Pinpoint the cell where the given text exists, returning its [X, Y] midpoint coordinate. 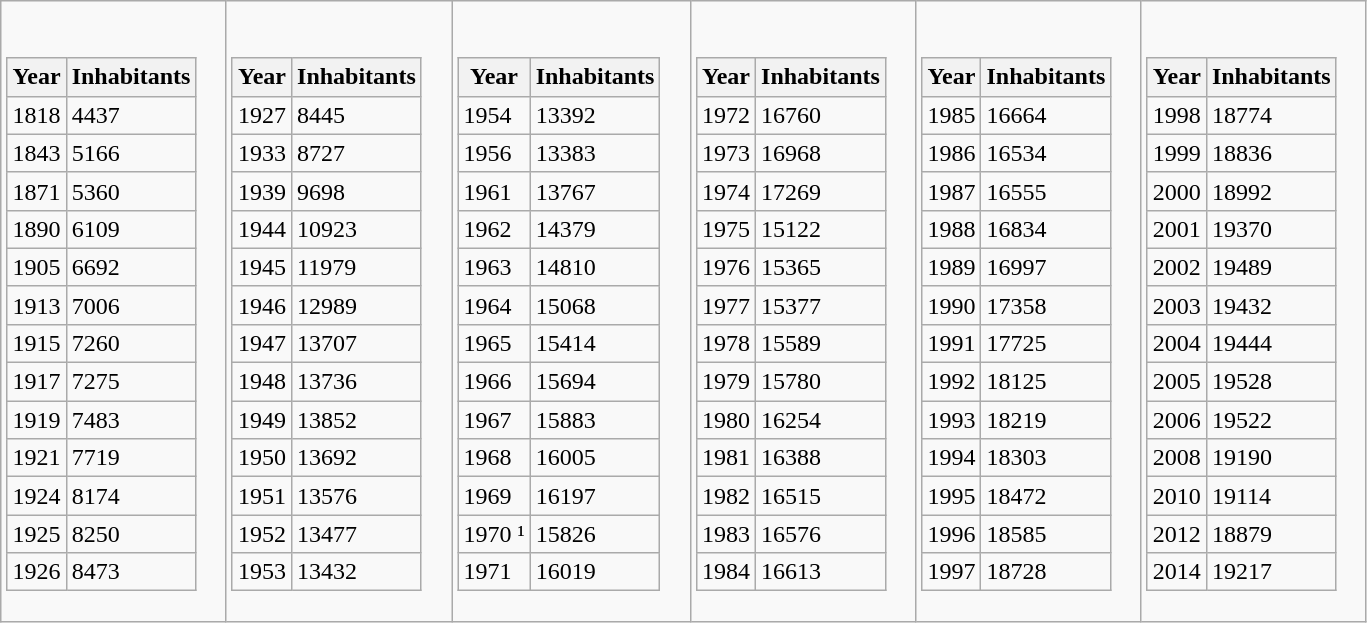
2012 [1176, 534]
1915 [36, 343]
Year Inhabitants 1818 4437 1843 5166 1871 5360 1890 6109 1905 6692 1913 7006 1915 7260 1917 7275 1919 7483 1921 7719 1924 8174 1925 8250 1926 8473 [114, 311]
7260 [131, 343]
1974 [726, 191]
15826 [595, 534]
7275 [131, 382]
2006 [1176, 420]
1985 [952, 115]
18728 [1046, 572]
19114 [1271, 496]
18879 [1271, 534]
1992 [952, 382]
2003 [1176, 305]
2000 [1176, 191]
1963 [494, 267]
18585 [1046, 534]
1964 [494, 305]
15694 [595, 382]
1995 [952, 496]
1991 [952, 343]
1947 [262, 343]
1951 [262, 496]
16515 [821, 496]
1986 [952, 153]
18303 [1046, 458]
18472 [1046, 496]
1996 [952, 534]
1990 [952, 305]
1950 [262, 458]
13383 [595, 153]
1952 [262, 534]
8250 [131, 534]
1982 [726, 496]
13432 [357, 572]
18219 [1046, 420]
16760 [821, 115]
1993 [952, 420]
1924 [36, 496]
1970 ¹ [494, 534]
13767 [595, 191]
1976 [726, 267]
1944 [262, 229]
1956 [494, 153]
15377 [821, 305]
1926 [36, 572]
11979 [357, 267]
1975 [726, 229]
1978 [726, 343]
1999 [1176, 153]
1973 [726, 153]
8727 [357, 153]
16834 [1046, 229]
16388 [821, 458]
2001 [1176, 229]
2004 [1176, 343]
1972 [726, 115]
5360 [131, 191]
1994 [952, 458]
1917 [36, 382]
1998 [1176, 115]
1925 [36, 534]
1921 [36, 458]
1949 [262, 420]
7483 [131, 420]
8473 [131, 572]
1969 [494, 496]
13707 [357, 343]
15883 [595, 420]
13392 [595, 115]
6692 [131, 267]
19370 [1271, 229]
16534 [1046, 153]
1988 [952, 229]
1979 [726, 382]
1981 [726, 458]
16019 [595, 572]
6109 [131, 229]
19190 [1271, 458]
17269 [821, 191]
2010 [1176, 496]
15589 [821, 343]
1961 [494, 191]
1989 [952, 267]
16968 [821, 153]
1946 [262, 305]
1939 [262, 191]
1971 [494, 572]
17358 [1046, 305]
1997 [952, 572]
7006 [131, 305]
1954 [494, 115]
1905 [36, 267]
2005 [1176, 382]
14810 [595, 267]
16254 [821, 420]
19528 [1271, 382]
14379 [595, 229]
1965 [494, 343]
18992 [1271, 191]
1984 [726, 572]
2002 [1176, 267]
1962 [494, 229]
1818 [36, 115]
13576 [357, 496]
1913 [36, 305]
19217 [1271, 572]
1871 [36, 191]
18125 [1046, 382]
19432 [1271, 305]
2014 [1176, 572]
15122 [821, 229]
1927 [262, 115]
9698 [357, 191]
1987 [952, 191]
1966 [494, 382]
16997 [1046, 267]
18836 [1271, 153]
19489 [1271, 267]
18774 [1271, 115]
13852 [357, 420]
16664 [1046, 115]
16555 [1046, 191]
15365 [821, 267]
17725 [1046, 343]
16197 [595, 496]
1977 [726, 305]
8174 [131, 496]
19522 [1271, 420]
16576 [821, 534]
12989 [357, 305]
1968 [494, 458]
15780 [821, 382]
5166 [131, 153]
13736 [357, 382]
1945 [262, 267]
16005 [595, 458]
15068 [595, 305]
10923 [357, 229]
15414 [595, 343]
19444 [1271, 343]
1843 [36, 153]
1967 [494, 420]
1933 [262, 153]
16613 [821, 572]
1953 [262, 572]
4437 [131, 115]
1980 [726, 420]
1890 [36, 229]
1983 [726, 534]
13477 [357, 534]
8445 [357, 115]
13692 [357, 458]
7719 [131, 458]
1948 [262, 382]
2008 [1176, 458]
1919 [36, 420]
